For the text-containing cell, return its midpoint in (X, Y) coordinate format. 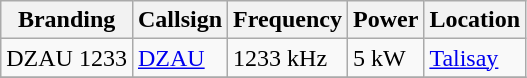
Location (475, 20)
Frequency (288, 20)
Branding (67, 20)
Callsign (180, 20)
DZAU 1233 (67, 58)
1233 kHz (288, 58)
Power (386, 20)
DZAU (180, 58)
Talisay (475, 58)
5 kW (386, 58)
